Locate the cell with the specified text and output its [x, y] center coordinate. 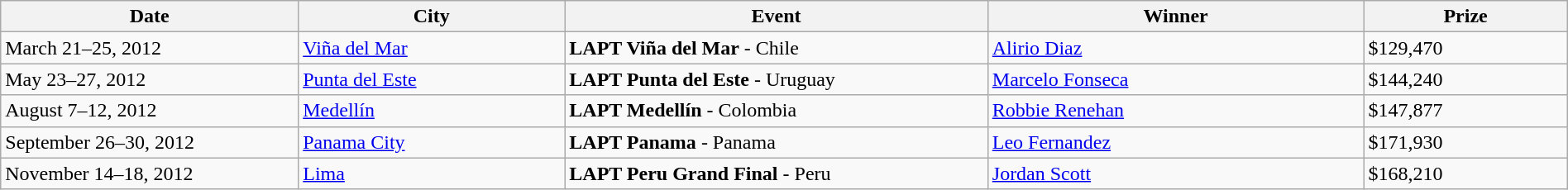
LAPT Panama - Panama [777, 142]
Robbie Renehan [1176, 111]
$129,470 [1465, 48]
$171,930 [1465, 142]
$147,877 [1465, 111]
LAPT Peru Grand Final - Peru [777, 173]
Winner [1176, 17]
Medellín [432, 111]
Prize [1465, 17]
September 26–30, 2012 [150, 142]
Date [150, 17]
Lima [432, 173]
LAPT Viña del Mar - Chile [777, 48]
Jordan Scott [1176, 173]
$144,240 [1465, 79]
Punta del Este [432, 79]
March 21–25, 2012 [150, 48]
Viña del Mar [432, 48]
City [432, 17]
$168,210 [1465, 173]
LAPT Medellín - Colombia [777, 111]
November 14–18, 2012 [150, 173]
Event [777, 17]
Alirio Diaz [1176, 48]
Marcelo Fonseca [1176, 79]
May 23–27, 2012 [150, 79]
Leo Fernandez [1176, 142]
Panama City [432, 142]
August 7–12, 2012 [150, 111]
LAPT Punta del Este - Uruguay [777, 79]
